For the text-containing cell, return its midpoint in (X, Y) coordinate format. 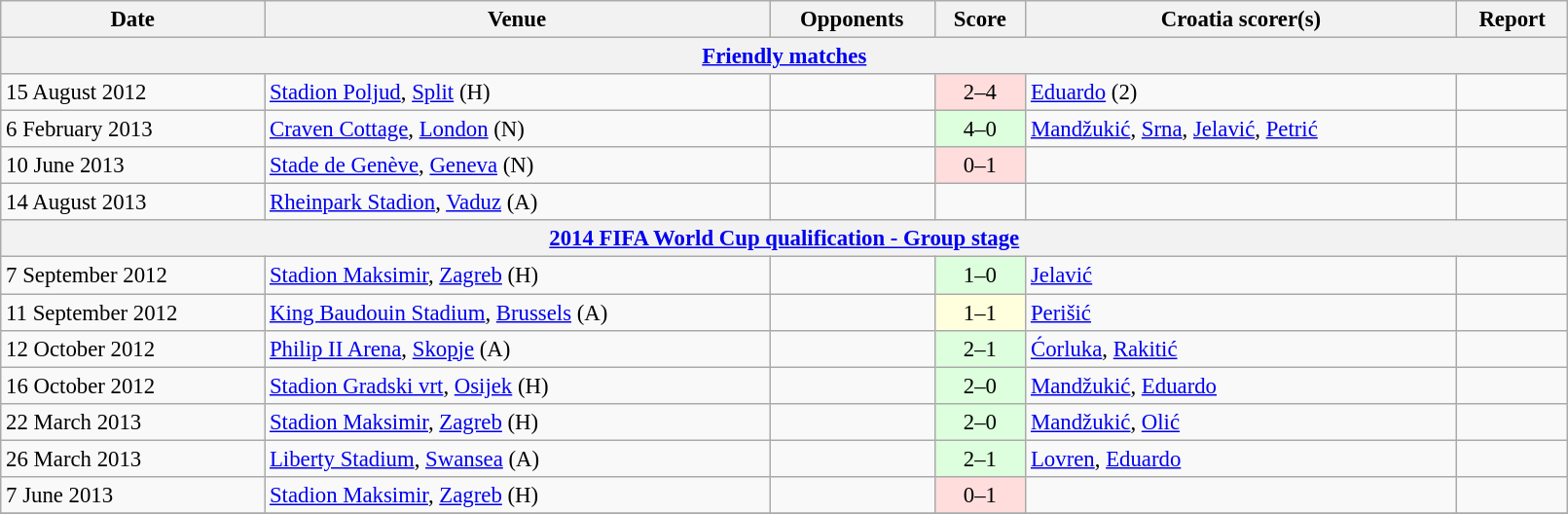
Stade de Genève, Geneva (N) (518, 165)
14 August 2013 (132, 202)
Jelavić (1242, 275)
Lovren, Eduardo (1242, 459)
Ćorluka, Rakitić (1242, 349)
Craven Cottage, London (N) (518, 129)
Score (980, 19)
4–0 (980, 129)
Date (132, 19)
Venue (518, 19)
Friendly matches (784, 56)
Perišić (1242, 312)
Croatia scorer(s) (1242, 19)
Opponents (853, 19)
16 October 2012 (132, 385)
Mandžukić, Eduardo (1242, 385)
15 August 2012 (132, 92)
12 October 2012 (132, 349)
2014 FIFA World Cup qualification - Group stage (784, 239)
Mandžukić, Srna, Jelavić, Petrić (1242, 129)
1–1 (980, 312)
Rheinpark Stadion, Vaduz (A) (518, 202)
7 June 2013 (132, 496)
22 March 2013 (132, 422)
26 March 2013 (132, 459)
7 September 2012 (132, 275)
Report (1512, 19)
6 February 2013 (132, 129)
Liberty Stadium, Swansea (A) (518, 459)
10 June 2013 (132, 165)
2–4 (980, 92)
King Baudouin Stadium, Brussels (A) (518, 312)
Philip II Arena, Skopje (A) (518, 349)
Eduardo (2) (1242, 92)
Stadion Gradski vrt, Osijek (H) (518, 385)
11 September 2012 (132, 312)
Stadion Poljud, Split (H) (518, 92)
Mandžukić, Olić (1242, 422)
1–0 (980, 275)
